For the text-containing cell, return its midpoint in (x, y) coordinate format. 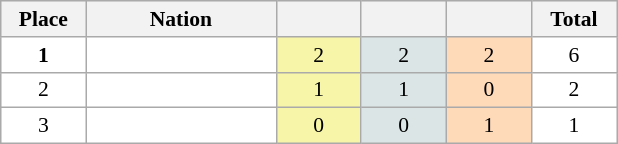
6 (574, 55)
Place (44, 19)
Nation (181, 19)
3 (44, 126)
Total (574, 19)
